From the cell containing the given text, extract its center point as (x, y) coordinate. 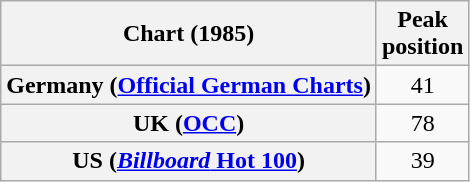
UK (OCC) (189, 123)
78 (422, 123)
41 (422, 85)
US (Billboard Hot 100) (189, 161)
Chart (1985) (189, 34)
Germany (Official German Charts) (189, 85)
39 (422, 161)
Peakposition (422, 34)
